Return the [X, Y] coordinate for the center point of the cell that contains the specified text.  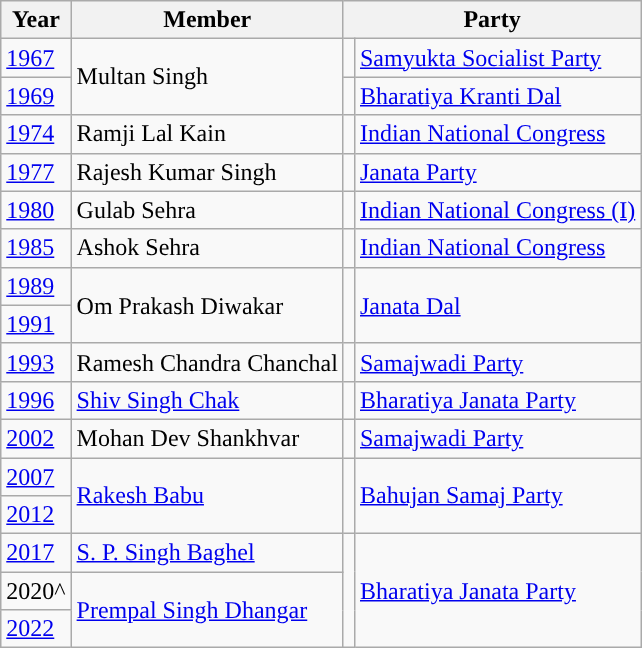
1967 [36, 58]
1977 [36, 172]
Party [492, 20]
Shiv Singh Chak [207, 400]
2017 [36, 553]
1974 [36, 134]
Multan Singh [207, 77]
Ashok Sehra [207, 248]
2020^ [36, 591]
1993 [36, 362]
Indian National Congress (I) [497, 210]
2007 [36, 477]
Member [207, 20]
S. P. Singh Baghel [207, 553]
1980 [36, 210]
Year [36, 20]
Janata Dal [497, 305]
1996 [36, 400]
1985 [36, 248]
1969 [36, 96]
2012 [36, 515]
Ramesh Chandra Chanchal [207, 362]
Rakesh Babu [207, 496]
Bharatiya Kranti Dal [497, 96]
Mohan Dev Shankhvar [207, 438]
Ramji Lal Kain [207, 134]
Janata Party [497, 172]
2022 [36, 629]
Prempal Singh Dhangar [207, 610]
Bahujan Samaj Party [497, 496]
Gulab Sehra [207, 210]
Samyukta Socialist Party [497, 58]
1989 [36, 286]
Rajesh Kumar Singh [207, 172]
2002 [36, 438]
1991 [36, 324]
Om Prakash Diwakar [207, 305]
